For the text-containing cell, return its midpoint in [X, Y] coordinate format. 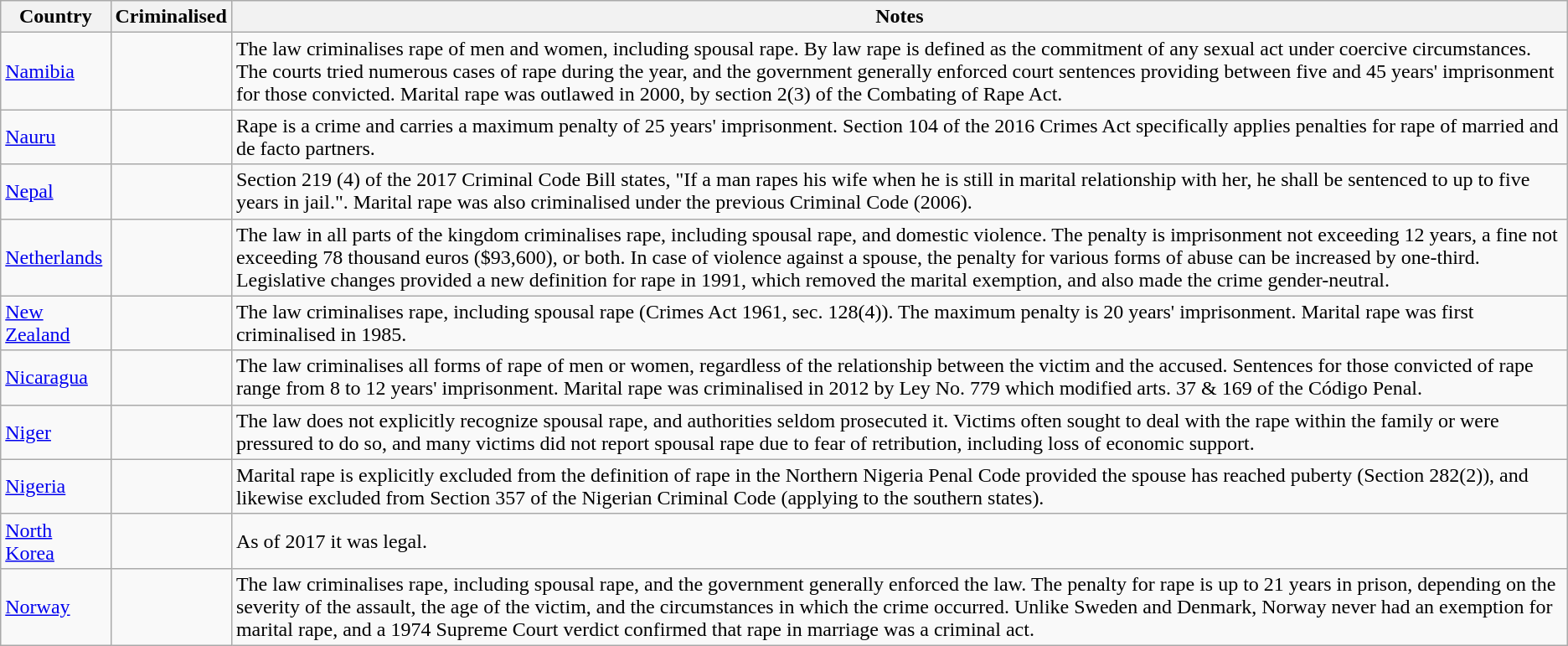
Namibia [55, 71]
Country [55, 17]
Niger [55, 432]
Nigeria [55, 486]
New Zealand [55, 323]
Nauru [55, 137]
North Korea [55, 541]
Nepal [55, 191]
Netherlands [55, 257]
Notes [900, 17]
Norway [55, 607]
Criminalised [171, 17]
As of 2017 it was legal. [900, 541]
Nicaragua [55, 377]
